Capture the cell that displays the provided text and extract its [X, Y] central coordinate. 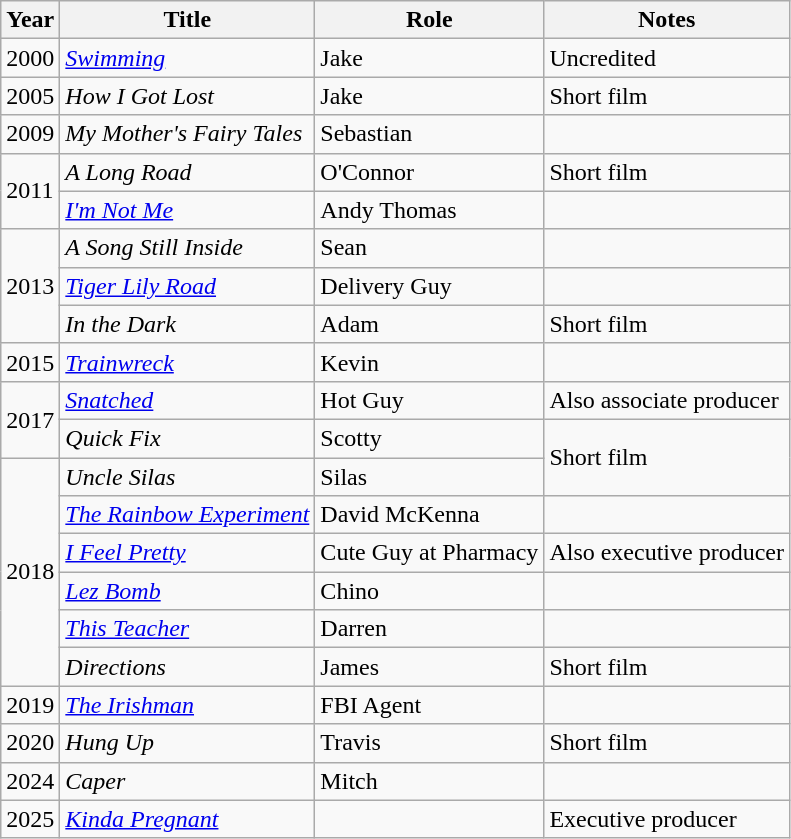
Tiger Lily Road [188, 286]
Directions [188, 667]
I'm Not Me [188, 210]
I Feel Pretty [188, 553]
How I Got Lost [188, 96]
2019 [30, 705]
FBI Agent [430, 705]
Executive producer [667, 819]
In the Dark [188, 324]
A Long Road [188, 172]
The Irishman [188, 705]
2018 [30, 572]
Adam [430, 324]
Hung Up [188, 743]
2015 [30, 362]
Silas [430, 477]
Notes [667, 20]
Darren [430, 629]
2009 [30, 134]
Role [430, 20]
Snatched [188, 400]
Andy Thomas [430, 210]
Quick Fix [188, 438]
Swimming [188, 58]
David McKenna [430, 515]
2005 [30, 96]
Caper [188, 781]
Also associate producer [667, 400]
Delivery Guy [430, 286]
Lez Bomb [188, 591]
2000 [30, 58]
James [430, 667]
My Mother's Fairy Tales [188, 134]
Travis [430, 743]
This Teacher [188, 629]
Title [188, 20]
Sebastian [430, 134]
Year [30, 20]
Cute Guy at Pharmacy [430, 553]
Mitch [430, 781]
2011 [30, 191]
Kinda Pregnant [188, 819]
Uncle Silas [188, 477]
2020 [30, 743]
2025 [30, 819]
Kevin [430, 362]
The Rainbow Experiment [188, 515]
O'Connor [430, 172]
Hot Guy [430, 400]
A Song Still Inside [188, 248]
Trainwreck [188, 362]
Sean [430, 248]
Also executive producer [667, 553]
Uncredited [667, 58]
2024 [30, 781]
Scotty [430, 438]
2017 [30, 419]
Chino [430, 591]
2013 [30, 286]
